For the text-containing cell, return its midpoint in [X, Y] coordinate format. 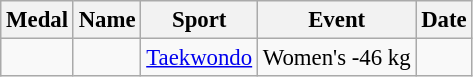
Taekwondo [200, 58]
Date [444, 20]
Medal [38, 20]
Event [336, 20]
Sport [200, 20]
Name [107, 20]
Women's -46 kg [336, 58]
